Search for the cell housing the specified text and yield its (X, Y) center coordinate. 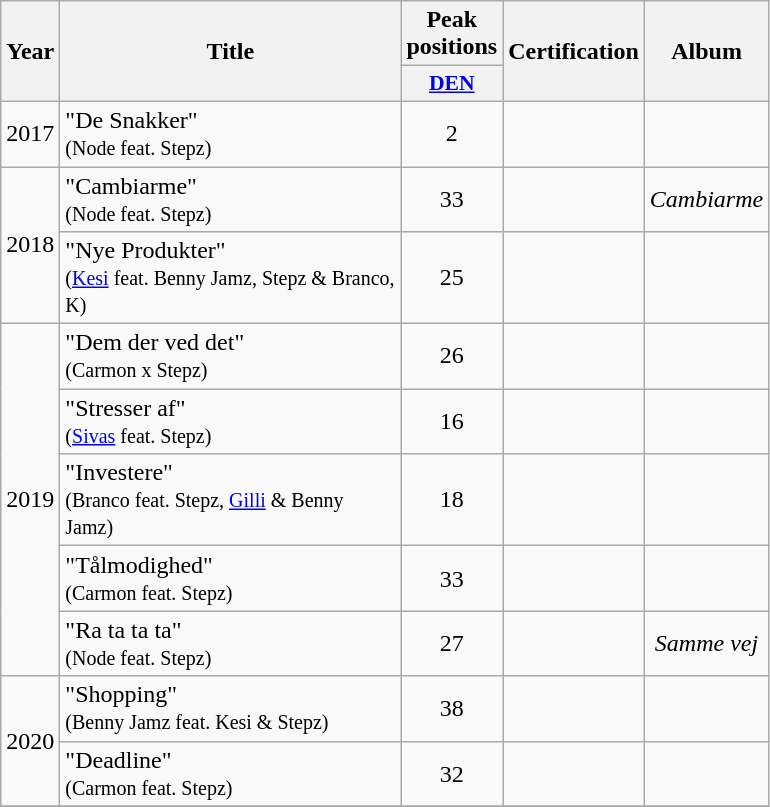
"Cambiarme" (Node feat. Stepz) (230, 198)
"Tålmodighed" (Carmon feat. Stepz) (230, 578)
38 (452, 708)
Certification (574, 52)
2 (452, 134)
Title (230, 52)
"Ra ta ta ta" (Node feat. Stepz) (230, 644)
2020 (30, 741)
"Stresser af" (Sivas feat. Stepz) (230, 422)
32 (452, 774)
Album (706, 52)
"Shopping" (Benny Jamz feat. Kesi & Stepz) (230, 708)
25 (452, 278)
Cambiarme (706, 198)
2017 (30, 134)
2019 (30, 500)
Year (30, 52)
Peak positions (452, 34)
Samme vej (706, 644)
27 (452, 644)
"Dem der ved det" (Carmon x Stepz) (230, 356)
"De Snakker" (Node feat. Stepz) (230, 134)
"Deadline" (Carmon feat. Stepz) (230, 774)
16 (452, 422)
"Nye Produkter" (Kesi feat. Benny Jamz, Stepz & Branco, K) (230, 278)
26 (452, 356)
2018 (30, 244)
18 (452, 500)
DEN (452, 84)
"Investere" (Branco feat. Stepz, Gilli & Benny Jamz) (230, 500)
